Scan for the cell matching the given text and deliver its (x, y) coordinate at center. 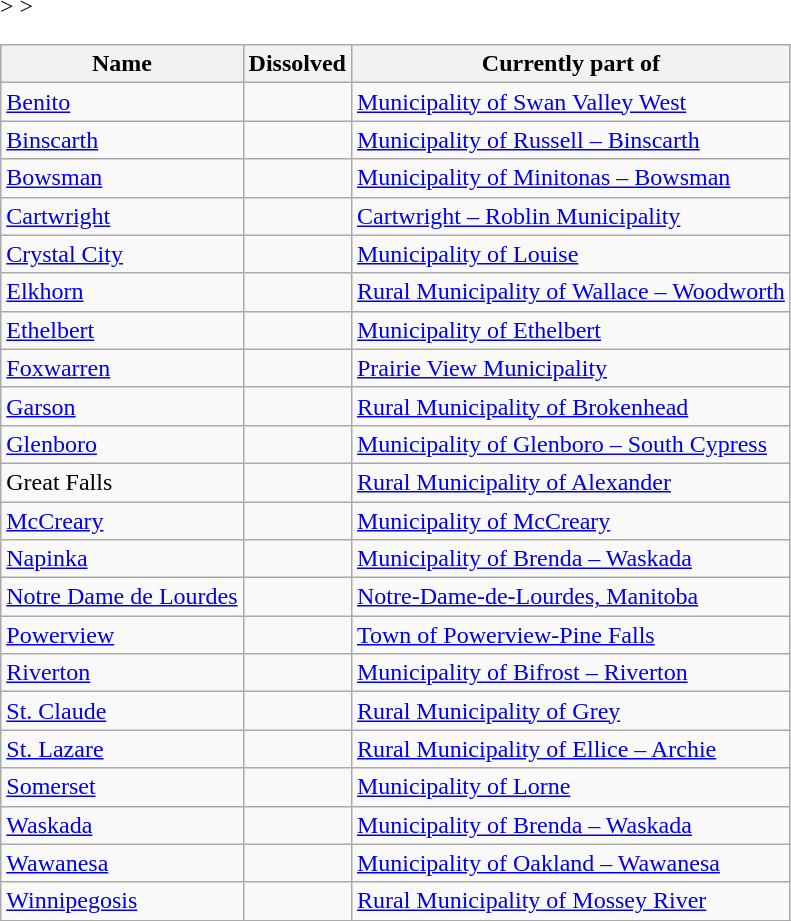
Great Falls (122, 482)
Riverton (122, 673)
Town of Powerview-Pine Falls (570, 635)
Municipality of Minitonas – Bowsman (570, 178)
Prairie View Municipality (570, 368)
Municipality of McCreary (570, 521)
Municipality of Louise (570, 254)
St. Claude (122, 711)
Notre-Dame-de-Lourdes, Manitoba (570, 597)
Foxwarren (122, 368)
Rural Municipality of Wallace – Woodworth (570, 292)
Rural Municipality of Grey (570, 711)
Waskada (122, 825)
Rural Municipality of Mossey River (570, 901)
Benito (122, 102)
Dissolved (297, 64)
Napinka (122, 559)
Municipality of Oakland – Wawanesa (570, 863)
Cartwright – Roblin Municipality (570, 216)
Elkhorn (122, 292)
McCreary (122, 521)
Ethelbert (122, 330)
Rural Municipality of Brokenhead (570, 406)
Somerset (122, 787)
Currently part of (570, 64)
Rural Municipality of Ellice – Archie (570, 749)
Municipality of Lorne (570, 787)
Cartwright (122, 216)
Garson (122, 406)
Notre Dame de Lourdes (122, 597)
Municipality of Swan Valley West (570, 102)
Powerview (122, 635)
Municipality of Bifrost – Riverton (570, 673)
Wawanesa (122, 863)
St. Lazare (122, 749)
Binscarth (122, 140)
Municipality of Ethelbert (570, 330)
Rural Municipality of Alexander (570, 482)
Name (122, 64)
Municipality of Russell – Binscarth (570, 140)
Glenboro (122, 444)
Winnipegosis (122, 901)
Municipality of Glenboro – South Cypress (570, 444)
Bowsman (122, 178)
Crystal City (122, 254)
